Locate the cell with the specified text and output its (X, Y) center coordinate. 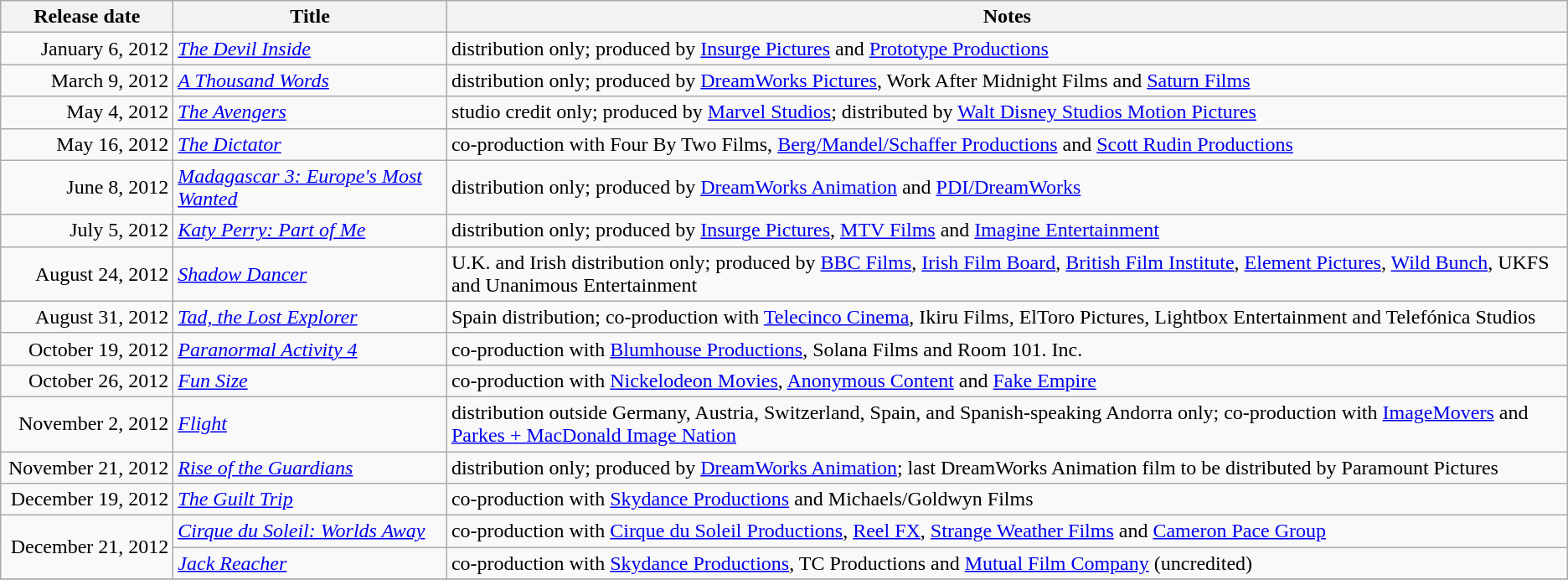
The Dictator (310, 144)
Title (310, 17)
March 9, 2012 (87, 80)
Notes (1007, 17)
distribution only; produced by DreamWorks Animation; last DreamWorks Animation film to be distributed by Paramount Pictures (1007, 467)
Spain distribution; co-production with Telecinco Cinema, Ikiru Films, ElToro Pictures, Lightbox Entertainment and Telefónica Studios (1007, 317)
co-production with Blumhouse Productions, Solana Films and Room 101. Inc. (1007, 349)
November 21, 2012 (87, 467)
July 5, 2012 (87, 230)
August 24, 2012 (87, 273)
distribution only; produced by DreamWorks Pictures, Work After Midnight Films and Saturn Films (1007, 80)
January 6, 2012 (87, 49)
distribution only; produced by Insurge Pictures, MTV Films and Imagine Entertainment (1007, 230)
Rise of the Guardians (310, 467)
co-production with Skydance Productions, TC Productions and Mutual Film Company (uncredited) (1007, 563)
Shadow Dancer (310, 273)
Flight (310, 424)
December 19, 2012 (87, 500)
May 4, 2012 (87, 112)
A Thousand Words (310, 80)
October 19, 2012 (87, 349)
December 21, 2012 (87, 547)
Fun Size (310, 381)
Tad, the Lost Explorer (310, 317)
The Avengers (310, 112)
May 16, 2012 (87, 144)
Katy Perry: Part of Me (310, 230)
distribution only; produced by DreamWorks Animation and PDI/DreamWorks (1007, 188)
studio credit only; produced by Marvel Studios; distributed by Walt Disney Studios Motion Pictures (1007, 112)
Jack Reacher (310, 563)
Paranormal Activity 4 (310, 349)
co-production with Four By Two Films, Berg/Mandel/Schaffer Productions and Scott Rudin Productions (1007, 144)
co-production with Skydance Productions and Michaels/Goldwyn Films (1007, 500)
co-production with Cirque du Soleil Productions, Reel FX, Strange Weather Films and Cameron Pace Group (1007, 531)
Release date (87, 17)
August 31, 2012 (87, 317)
November 2, 2012 (87, 424)
The Devil Inside (310, 49)
co-production with Nickelodeon Movies, Anonymous Content and Fake Empire (1007, 381)
June 8, 2012 (87, 188)
The Guilt Trip (310, 500)
Cirque du Soleil: Worlds Away (310, 531)
distribution only; produced by Insurge Pictures and Prototype Productions (1007, 49)
October 26, 2012 (87, 381)
Madagascar 3: Europe's Most Wanted (310, 188)
